Determine the [x, y] coordinate at the center of the cell enclosing the given text.  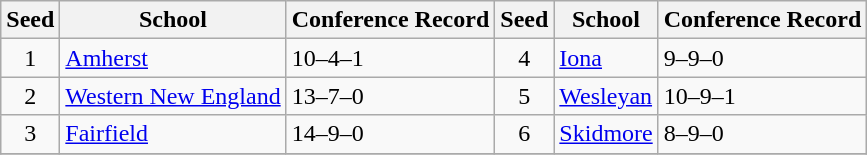
2 [30, 96]
5 [524, 96]
10–4–1 [390, 58]
Skidmore [606, 134]
8–9–0 [762, 134]
13–7–0 [390, 96]
Amherst [173, 58]
9–9–0 [762, 58]
Wesleyan [606, 96]
Iona [606, 58]
Western New England [173, 96]
4 [524, 58]
14–9–0 [390, 134]
1 [30, 58]
3 [30, 134]
10–9–1 [762, 96]
6 [524, 134]
Fairfield [173, 134]
